Search for the cell housing the specified text and yield its (x, y) center coordinate. 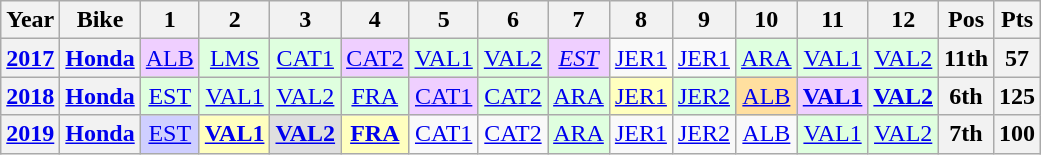
LMS (234, 58)
125 (1018, 96)
11th (966, 58)
Pos (966, 20)
100 (1018, 134)
2 (234, 20)
8 (640, 20)
Year (30, 20)
10 (766, 20)
5 (444, 20)
2019 (30, 134)
6th (966, 96)
2017 (30, 58)
2018 (30, 96)
11 (832, 20)
7th (966, 134)
Pts (1018, 20)
9 (704, 20)
Bike (100, 20)
7 (579, 20)
4 (375, 20)
3 (306, 20)
1 (170, 20)
57 (1018, 58)
6 (512, 20)
12 (904, 20)
